Return the (x, y) coordinate for the center point of the cell that contains the specified text.  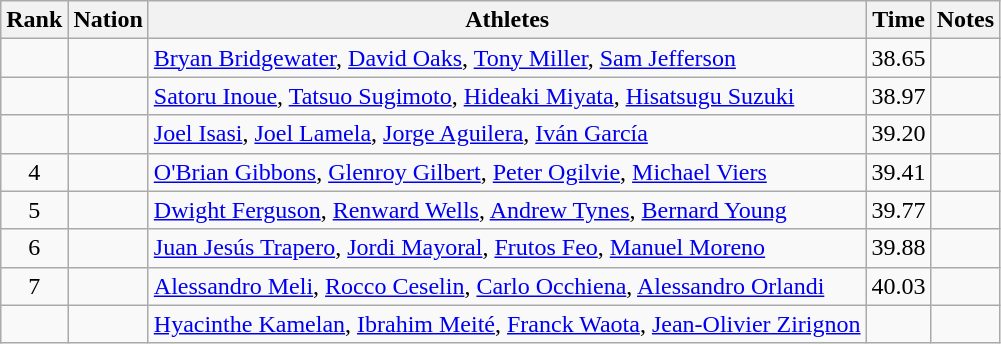
39.20 (898, 134)
Alessandro Meli, Rocco Ceselin, Carlo Occhiena, Alessandro Orlandi (507, 286)
Joel Isasi, Joel Lamela, Jorge Aguilera, Iván García (507, 134)
Rank (34, 20)
38.97 (898, 96)
Hyacinthe Kamelan, Ibrahim Meité, Franck Waota, Jean-Olivier Zirignon (507, 324)
5 (34, 210)
Athletes (507, 20)
Satoru Inoue, Tatsuo Sugimoto, Hideaki Miyata, Hisatsugu Suzuki (507, 96)
39.41 (898, 172)
Juan Jesús Trapero, Jordi Mayoral, Frutos Feo, Manuel Moreno (507, 248)
38.65 (898, 58)
Dwight Ferguson, Renward Wells, Andrew Tynes, Bernard Young (507, 210)
39.77 (898, 210)
Notes (965, 20)
Time (898, 20)
4 (34, 172)
O'Brian Gibbons, Glenroy Gilbert, Peter Ogilvie, Michael Viers (507, 172)
Bryan Bridgewater, David Oaks, Tony Miller, Sam Jefferson (507, 58)
Nation (108, 20)
40.03 (898, 286)
7 (34, 286)
6 (34, 248)
39.88 (898, 248)
